Scan for the cell matching the given text and deliver its (x, y) coordinate at center. 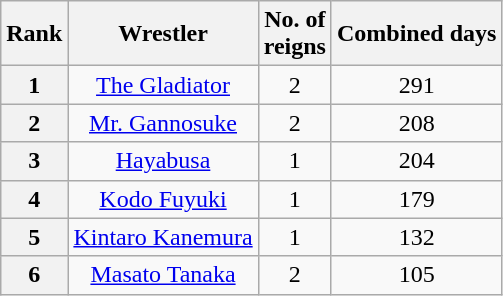
Rank (34, 34)
Kodo Fuyuki (163, 199)
179 (416, 199)
5 (34, 237)
Kintaro Kanemura (163, 237)
3 (34, 161)
204 (416, 161)
132 (416, 237)
Combined days (416, 34)
105 (416, 275)
Wrestler (163, 34)
4 (34, 199)
Mr. Gannosuke (163, 123)
291 (416, 85)
Masato Tanaka (163, 275)
The Gladiator (163, 85)
6 (34, 275)
208 (416, 123)
No. ofreigns (294, 34)
Hayabusa (163, 161)
